Return (X, Y) of the center of cell containing provided text 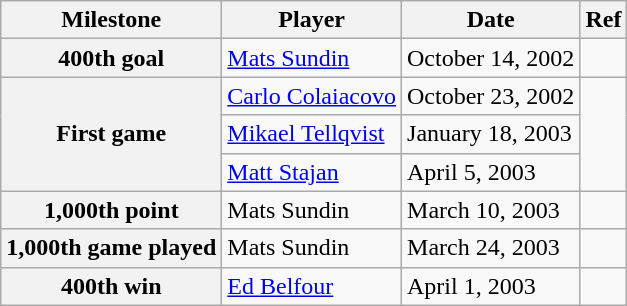
Mikael Tellqvist (312, 134)
Ref (604, 20)
January 18, 2003 (491, 134)
400th win (112, 286)
October 14, 2002 (491, 58)
400th goal (112, 58)
1,000th point (112, 210)
Carlo Colaiacovo (312, 96)
1,000th game played (112, 248)
Date (491, 20)
October 23, 2002 (491, 96)
First game (112, 134)
Ed Belfour (312, 286)
April 5, 2003 (491, 172)
March 10, 2003 (491, 210)
Milestone (112, 20)
Player (312, 20)
April 1, 2003 (491, 286)
March 24, 2003 (491, 248)
Matt Stajan (312, 172)
